From the cell containing the given text, extract its center point as (X, Y) coordinate. 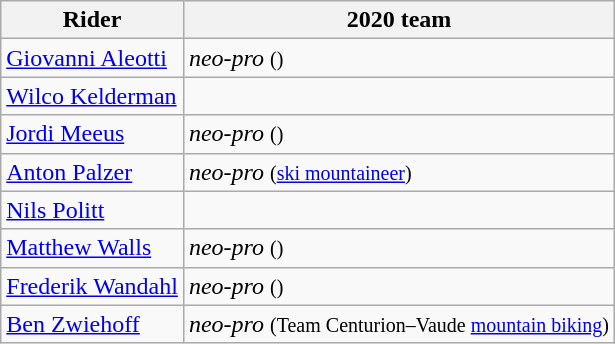
neo-pro (ski mountaineer) (398, 172)
neo-pro (Team Centurion–Vaude mountain biking) (398, 324)
Ben Zwiehoff (92, 324)
Nils Politt (92, 210)
Matthew Walls (92, 248)
Jordi Meeus (92, 134)
Anton Palzer (92, 172)
Frederik Wandahl (92, 286)
Wilco Kelderman (92, 96)
Rider (92, 20)
2020 team (398, 20)
Giovanni Aleotti (92, 58)
